Locate the cell with the specified text and output its (X, Y) center coordinate. 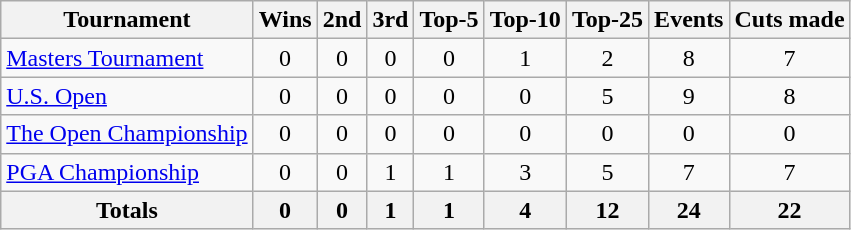
2nd (342, 20)
22 (790, 210)
2 (607, 58)
PGA Championship (127, 172)
Tournament (127, 20)
U.S. Open (127, 96)
Top-10 (525, 20)
Cuts made (790, 20)
Wins (285, 20)
4 (525, 210)
3rd (390, 20)
The Open Championship (127, 134)
Masters Tournament (127, 58)
Top-5 (449, 20)
Top-25 (607, 20)
24 (689, 210)
Totals (127, 210)
Events (689, 20)
3 (525, 172)
12 (607, 210)
9 (689, 96)
